Scan for the cell matching the given text and deliver its [x, y] coordinate at center. 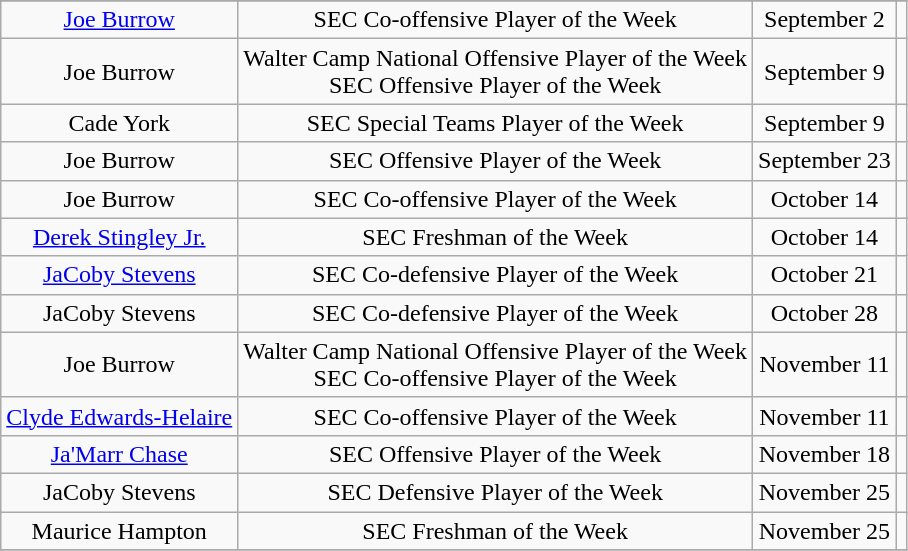
SEC Defensive Player of the Week [496, 492]
Walter Camp National Offensive Player of the Week SEC Offensive Player of the Week [496, 72]
Derek Stingley Jr. [120, 237]
September 23 [825, 161]
Maurice Hampton [120, 531]
September 2 [825, 20]
Cade York [120, 123]
October 28 [825, 313]
SEC Special Teams Player of the Week [496, 123]
Ja'Marr Chase [120, 454]
November 18 [825, 454]
Walter Camp National Offensive Player of the Week SEC Co-offensive Player of the Week [496, 364]
October 21 [825, 275]
Clyde Edwards-Helaire [120, 416]
